Output the (x, y) coordinate of the center of the cell containing the given text.  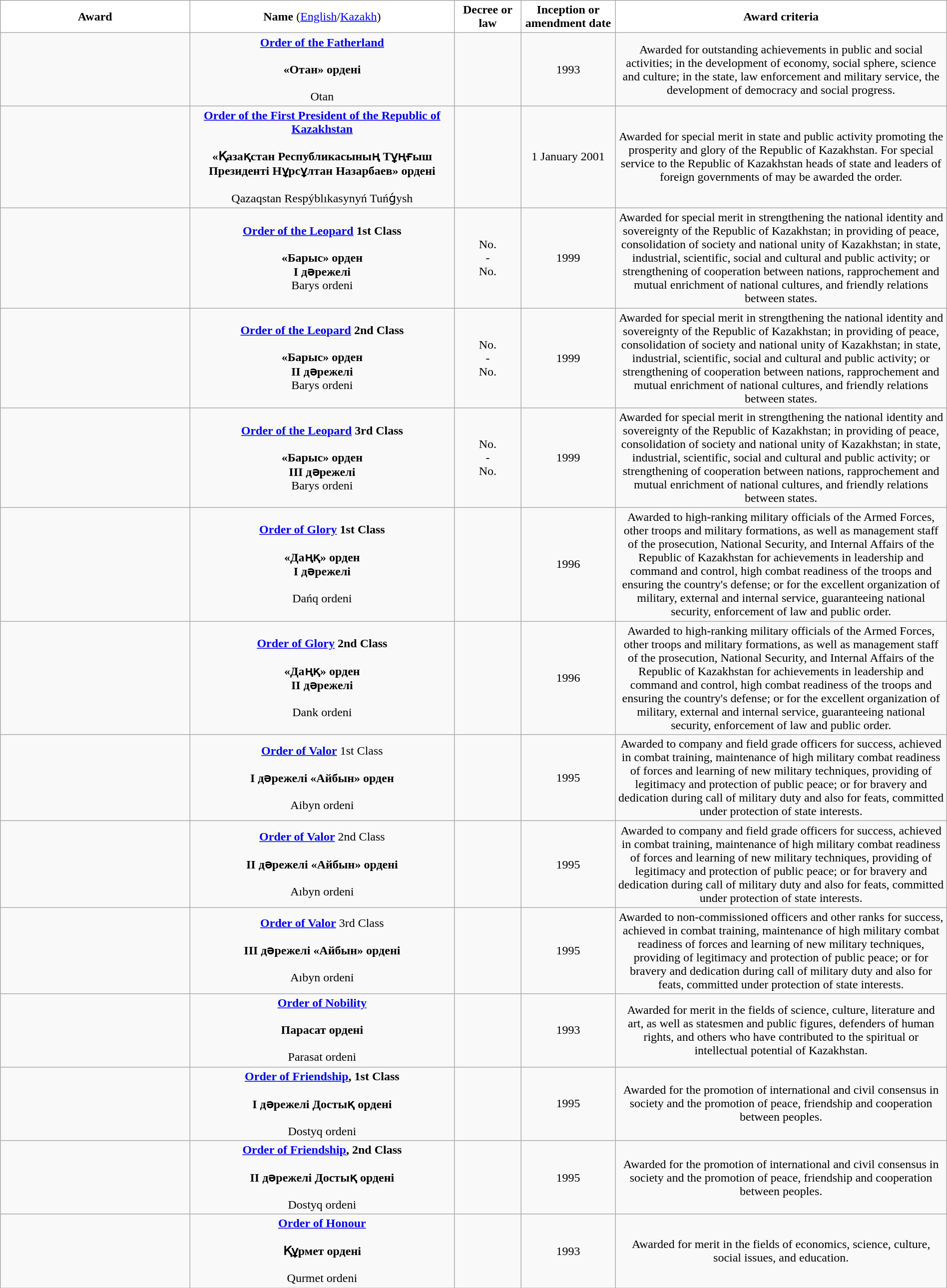
Award criteria (781, 17)
Order of the Leopard 3rd Class«Барыс» орден III дәрежеліBarys ordeni (322, 458)
Order of NobilityПарасат орденіParasat ordeni (322, 1030)
Order of HonourҚұрмет орденіQurmet ordeni (322, 1251)
Decree or law (487, 17)
Order of Friendship, 1st ClassI дәрежелі Достық орденіDostyq ordeni (322, 1104)
Order of Friendship, 2nd ClassII дәрежелі Достық орденіDostyq ordeni (322, 1178)
Award (95, 17)
Order of the Leopard 2nd Class«Барыс» орден II дәрежеліBarys ordeni (322, 358)
Order of Valor 1st ClassI дәрежелі «Айбын» орденAibyn ordenі (322, 778)
Order of Valor 3rd ClassIII дәрежелі «Айбын» орденіAıbyn ordenі (322, 951)
Order of Valor 2nd ClassII дәрежелі «Айбын» орденіAıbyn ordenі (322, 864)
Order of the Fatherland«Отан» орденіOtan (322, 69)
Order of Glory 1st Class«Даңқ» орденI дәрежеліDańq ordenі (322, 564)
Awarded for merit in the fields of economics, science, culture, social issues, and education. (781, 1251)
Name (English/Kazakh) (322, 17)
Inception or amendment date (568, 17)
Order of the Leopard 1st Class«Барыс» орден I дәрежеліBarys ordeni (322, 258)
1 January 2001 (568, 157)
Order of Glory 2nd Class«Даңқ» орденII дәрежеліDank ordenі (322, 678)
